Output the [X, Y] coordinate of the center of the cell containing the given text.  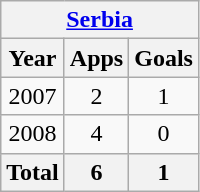
Total [33, 172]
6 [96, 172]
Apps [96, 58]
Year [33, 58]
Serbia [100, 20]
2 [96, 96]
2007 [33, 96]
Goals [164, 58]
2008 [33, 134]
0 [164, 134]
4 [96, 134]
